Output the [X, Y] coordinate of the center of the cell containing the given text.  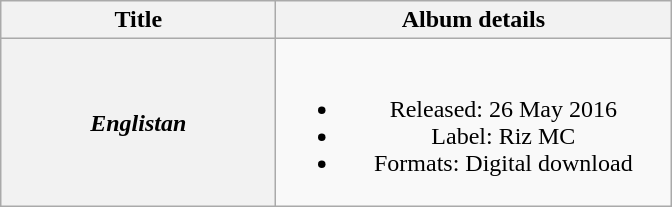
Title [138, 20]
Released: 26 May 2016Label: Riz MCFormats: Digital download [474, 122]
Album details [474, 20]
Englistan [138, 122]
